Find where the given text appears and provide that cell's center as [X, Y] coordinate. 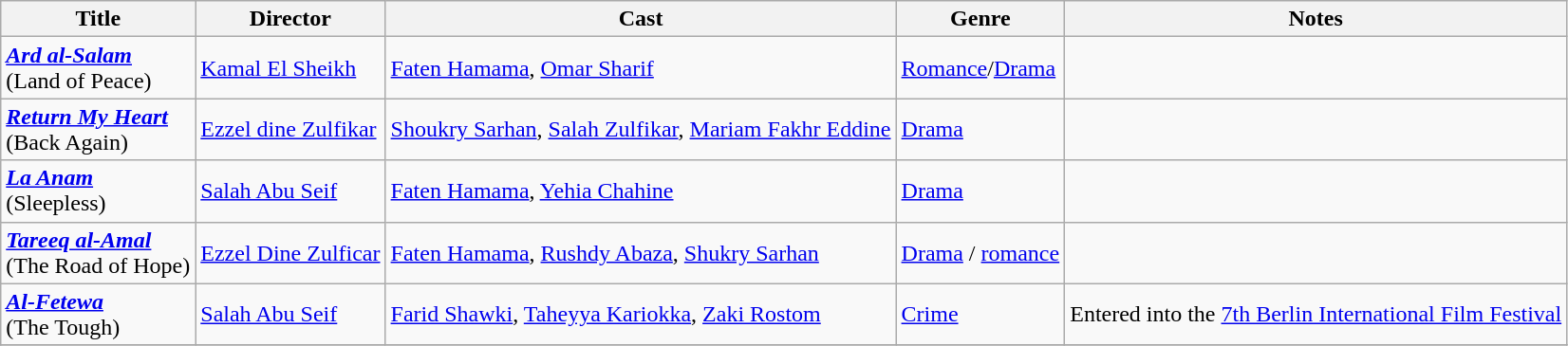
Return My Heart(Back Again) [99, 129]
La Anam(Sleepless) [99, 191]
Genre [980, 19]
Shoukry Sarhan, Salah Zulfikar, Mariam Fakhr Eddine [641, 129]
Ezzel Dine Zulficar [290, 252]
Crime [980, 315]
Title [99, 19]
Director [290, 19]
Faten Hamama, Yehia Chahine [641, 191]
Faten Hamama, Omar Sharif [641, 68]
Romance/Drama [980, 68]
Entered into the 7th Berlin International Film Festival [1316, 315]
Al-Fetewa(The Tough) [99, 315]
Cast [641, 19]
Drama / romance [980, 252]
Ezzel dine Zulfikar [290, 129]
Ard al-Salam(Land of Peace) [99, 68]
Faten Hamama, Rushdy Abaza, Shukry Sarhan [641, 252]
Notes [1316, 19]
Tareeq al-Amal(The Road of Hope) [99, 252]
Kamal El Sheikh [290, 68]
Farid Shawki, Taheyya Kariokka, Zaki Rostom [641, 315]
